Return (X, Y) of the center of cell containing provided text 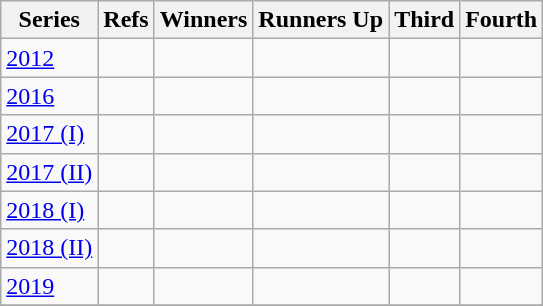
2017 (II) (50, 172)
2019 (50, 286)
Series (50, 20)
2017 (I) (50, 134)
Refs (126, 20)
Third (424, 20)
2018 (I) (50, 210)
Runners Up (321, 20)
2016 (50, 96)
2012 (50, 58)
Fourth (502, 20)
2018 (II) (50, 248)
Winners (204, 20)
